For the text-containing cell, return its midpoint in (x, y) coordinate format. 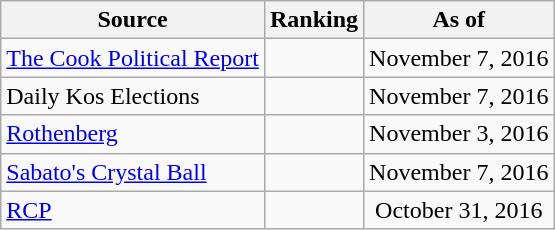
Sabato's Crystal Ball (133, 172)
Ranking (314, 20)
November 3, 2016 (459, 134)
Source (133, 20)
October 31, 2016 (459, 210)
RCP (133, 210)
As of (459, 20)
Rothenberg (133, 134)
Daily Kos Elections (133, 96)
The Cook Political Report (133, 58)
